Capture the cell that displays the provided text and extract its [X, Y] central coordinate. 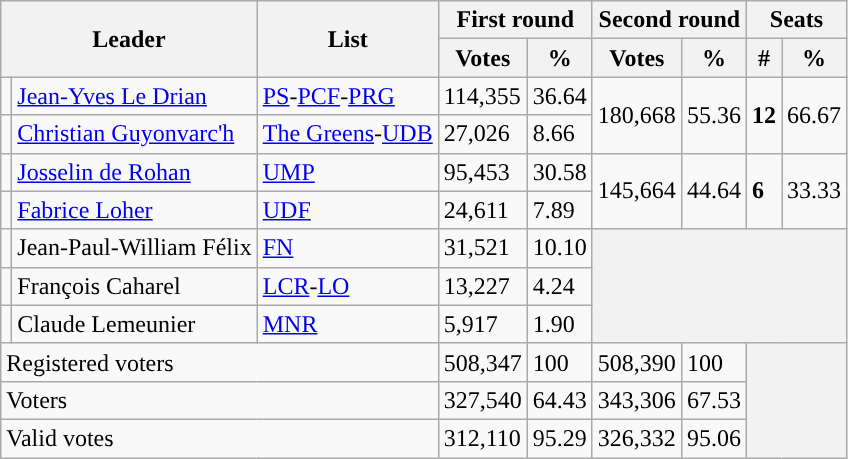
10.10 [560, 248]
508,347 [482, 362]
Josselin de Rohan [134, 172]
327,540 [482, 400]
FN [348, 248]
67.53 [714, 400]
UDF [348, 210]
180,668 [636, 115]
Jean-Paul-William Félix [134, 248]
The Greens-UDB [348, 134]
145,664 [636, 191]
4.24 [560, 286]
List [348, 39]
326,332 [636, 438]
12 [764, 115]
343,306 [636, 400]
24,611 [482, 210]
Leader [129, 39]
30.58 [560, 172]
5,917 [482, 324]
7.89 [560, 210]
31,521 [482, 248]
312,110 [482, 438]
Valid votes [220, 438]
44.64 [714, 191]
PS-PCF-PRG [348, 96]
27,026 [482, 134]
95,453 [482, 172]
13,227 [482, 286]
First round [515, 20]
1.90 [560, 324]
UMP [348, 172]
66.67 [814, 115]
95.06 [714, 438]
114,355 [482, 96]
36.64 [560, 96]
508,390 [636, 362]
François Caharel [134, 286]
Fabrice Loher [134, 210]
Christian Guyonvarc'h [134, 134]
# [764, 58]
6 [764, 191]
Registered voters [220, 362]
Jean-Yves Le Drian [134, 96]
64.43 [560, 400]
Second round [669, 20]
Claude Lemeunier [134, 324]
LCR-LO [348, 286]
8.66 [560, 134]
Voters [220, 400]
55.36 [714, 115]
MNR [348, 324]
33.33 [814, 191]
Seats [796, 20]
95.29 [560, 438]
